Return the [x, y] coordinate for the center point of the cell that contains the specified text.  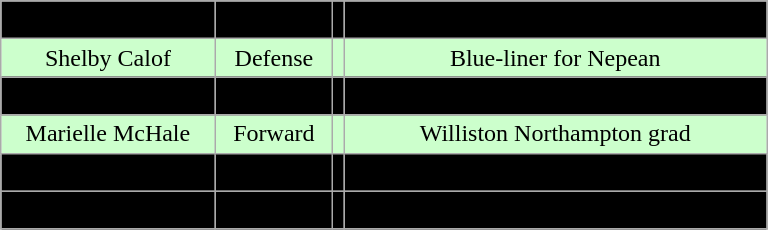
Blue-liner for Nepean [556, 58]
Transfer from Colgate [556, 96]
Lauren Bellefontaine [108, 20]
Williston Northampton grad [556, 134]
Shelby Calof [108, 58]
One of 3 recruits from Nepean Jr. Wildcats [556, 20]
Named to Team Canada U18 [556, 172]
Allison Small [108, 210]
Marielle McHale [108, 134]
Abby Moloughney [108, 172]
Mid-Season Transfer from Quinnipiac [556, 210]
Goaltender [274, 210]
Anonda Hoppner [108, 96]
Defense [274, 58]
